Find where the given text appears and provide that cell's center as (X, Y) coordinate. 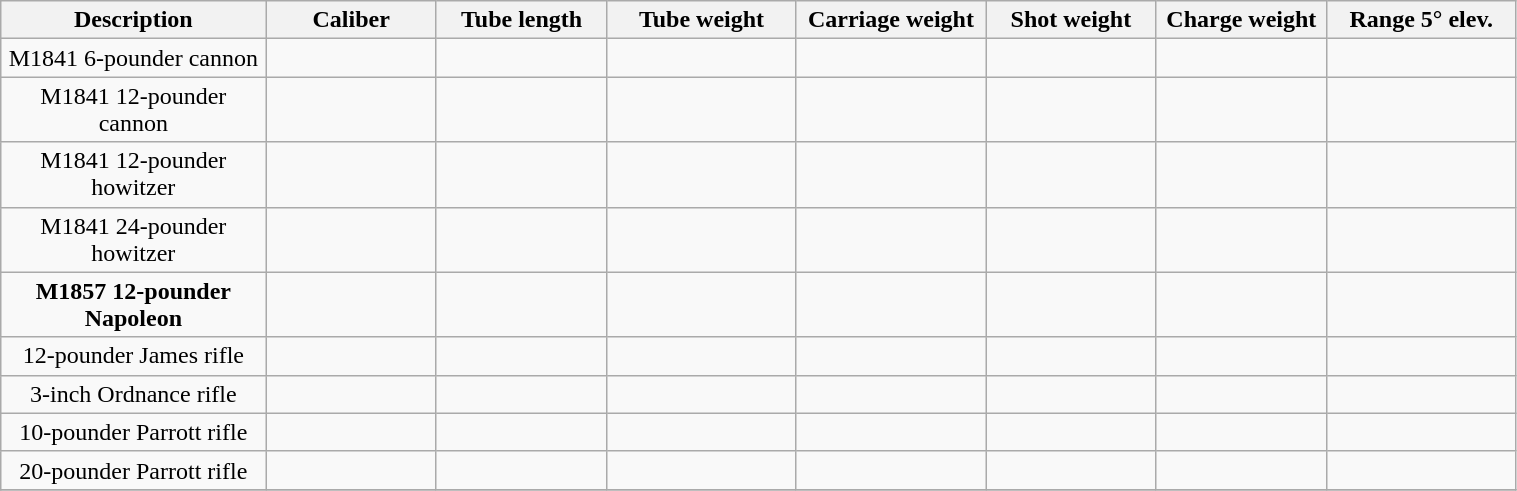
Range 5° elev. (1422, 20)
12-pounder James rifle (134, 356)
Description (134, 20)
Caliber (351, 20)
Tube weight (702, 20)
M1857 12-pounder Napoleon (134, 304)
M1841 12-pounder howitzer (134, 174)
3-inch Ordnance rifle (134, 394)
10-pounder Parrott rifle (134, 432)
M1841 12-pounder cannon (134, 110)
M1841 24-pounder howitzer (134, 240)
Carriage weight (890, 20)
Tube length (521, 20)
Shot weight (1071, 20)
20-pounder Parrott rifle (134, 470)
M1841 6-pounder cannon (134, 58)
Charge weight (1241, 20)
